Search for the cell housing the specified text and yield its [X, Y] center coordinate. 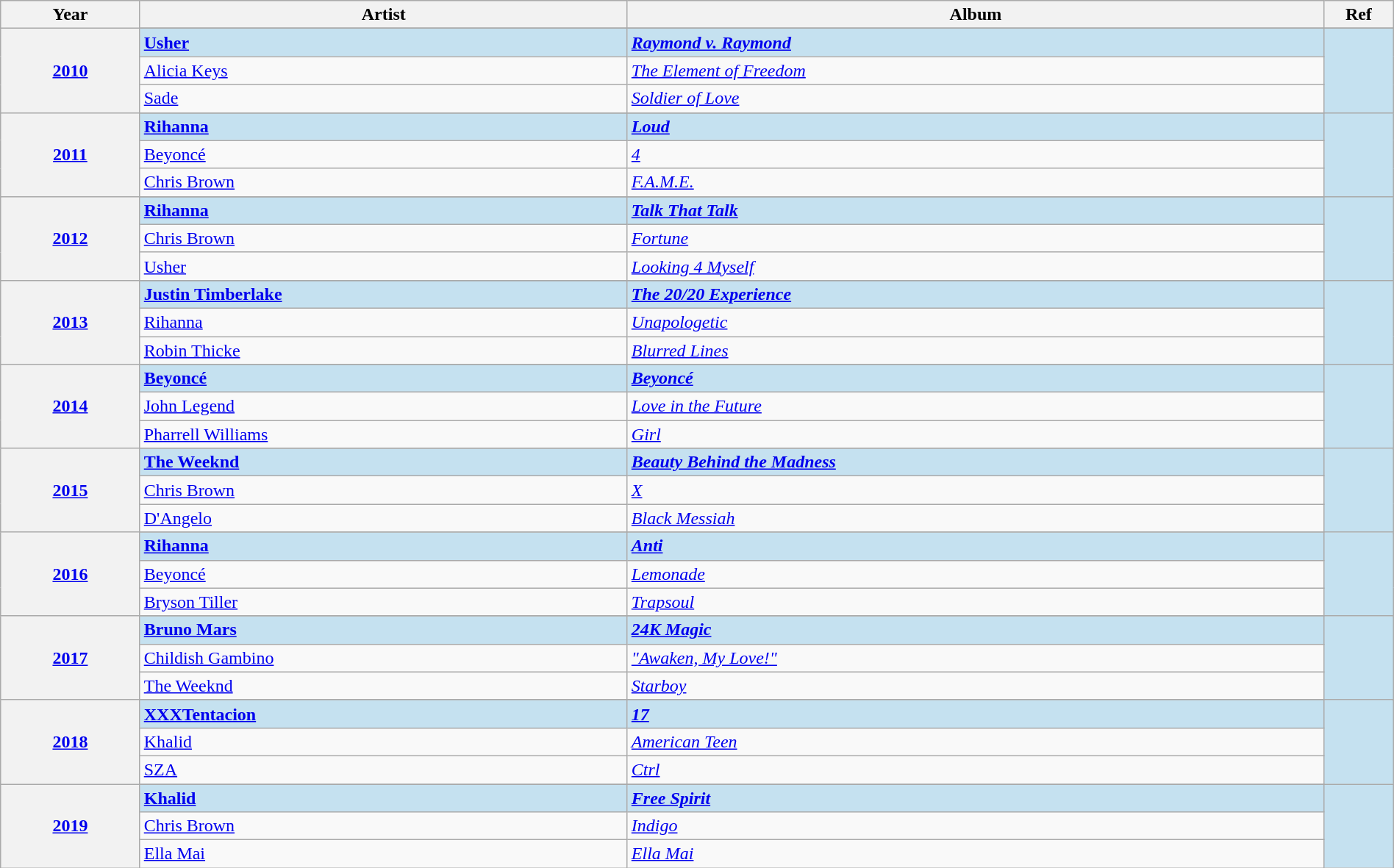
Loud [975, 126]
2017 [71, 658]
The 20/20 Experience [975, 294]
X [975, 490]
2012 [71, 238]
Robin Thicke [384, 351]
2016 [71, 574]
Free Spirit [975, 797]
Beauty Behind the Madness [975, 462]
Starboy [975, 686]
2010 [71, 71]
Raymond v. Raymond [975, 43]
Blurred Lines [975, 351]
Year [71, 15]
Trapsoul [975, 602]
Bruno Mars [384, 630]
Artist [384, 15]
F.A.M.E. [975, 182]
Black Messiah [975, 518]
2015 [71, 490]
Album [975, 15]
Girl [975, 434]
XXXTentacion [384, 714]
2018 [71, 742]
SZA [384, 770]
24K Magic [975, 630]
Bryson Tiller [384, 602]
17 [975, 714]
Pharrell Williams [384, 434]
"Awaken, My Love!" [975, 658]
The Element of Freedom [975, 71]
Looking 4 Myself [975, 266]
D'Angelo [384, 518]
Fortune [975, 238]
Anti [975, 546]
Alicia Keys [384, 71]
2011 [71, 154]
Soldier of Love [975, 98]
John Legend [384, 406]
2013 [71, 322]
Love in the Future [975, 406]
Indigo [975, 826]
2019 [71, 825]
4 [975, 154]
Sade [384, 98]
Justin Timberlake [384, 294]
Ref [1359, 15]
2014 [71, 406]
Ctrl [975, 770]
Childish Gambino [384, 658]
Unapologetic [975, 322]
American Teen [975, 742]
Lemonade [975, 574]
Talk That Talk [975, 210]
